Scan for the cell matching the given text and deliver its (X, Y) coordinate at center. 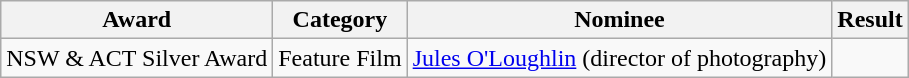
Result (870, 20)
Award (137, 20)
Category (340, 20)
NSW & ACT Silver Award (137, 58)
Feature Film (340, 58)
Nominee (620, 20)
Jules O'Loughlin (director of photography) (620, 58)
